From the cell containing the given text, extract its center point as [x, y] coordinate. 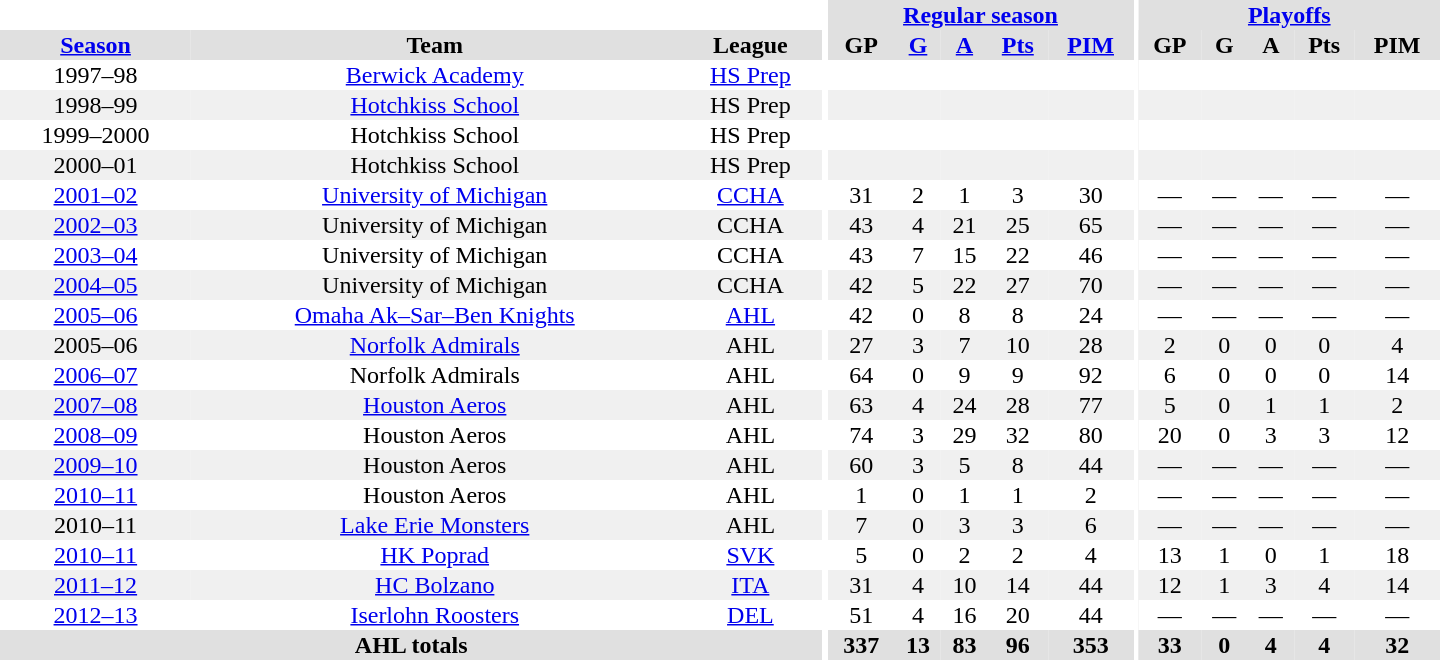
18 [1397, 555]
2001–02 [96, 195]
Omaha Ak–Sar–Ben Knights [434, 315]
96 [1018, 645]
Season [96, 45]
92 [1091, 375]
63 [862, 405]
64 [862, 375]
DEL [750, 615]
1999–2000 [96, 135]
15 [964, 255]
Regular season [981, 15]
83 [964, 645]
2008–09 [96, 435]
16 [964, 615]
Team [434, 45]
Berwick Academy [434, 75]
1997–98 [96, 75]
25 [1018, 225]
80 [1091, 435]
77 [1091, 405]
Iserlohn Roosters [434, 615]
Lake Erie Monsters [434, 525]
21 [964, 225]
League [750, 45]
Playoffs [1290, 15]
2002–03 [96, 225]
70 [1091, 285]
2000–01 [96, 165]
2007–08 [96, 405]
SVK [750, 555]
29 [964, 435]
2003–04 [96, 255]
65 [1091, 225]
46 [1091, 255]
337 [862, 645]
51 [862, 615]
HC Bolzano [434, 585]
2009–10 [96, 465]
2012–13 [96, 615]
AHL totals [411, 645]
353 [1091, 645]
2011–12 [96, 585]
60 [862, 465]
33 [1170, 645]
2006–07 [96, 375]
74 [862, 435]
HK Poprad [434, 555]
1998–99 [96, 105]
ITA [750, 585]
2004–05 [96, 285]
30 [1091, 195]
